Scan for the cell matching the given text and deliver its (X, Y) coordinate at center. 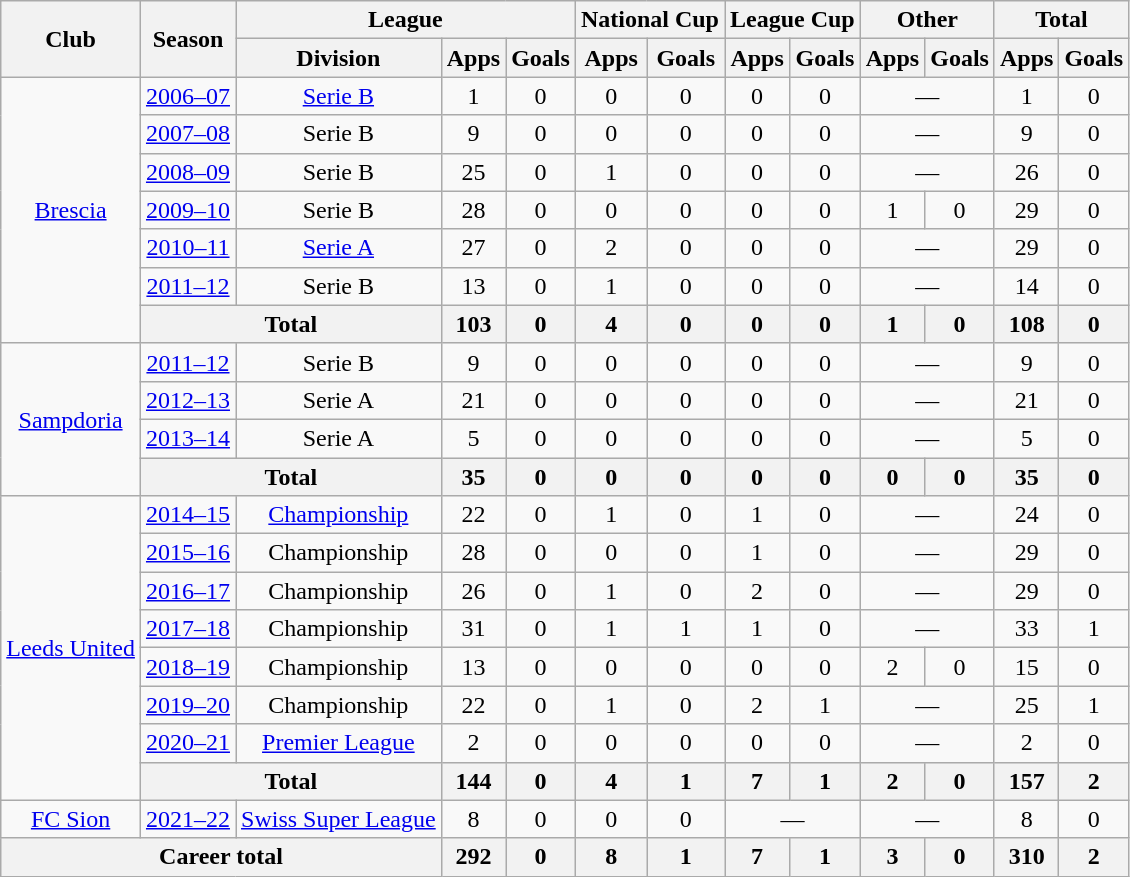
14 (1026, 286)
2015–16 (188, 553)
15 (1026, 667)
Other (927, 20)
Leeds United (71, 648)
2020–21 (188, 743)
310 (1026, 857)
157 (1026, 781)
Premier League (339, 743)
2010–11 (188, 248)
33 (1026, 629)
2009–10 (188, 210)
2017–18 (188, 629)
National Cup (650, 20)
Season (188, 39)
292 (473, 857)
24 (1026, 515)
144 (473, 781)
Career total (221, 857)
2006–07 (188, 96)
2021–22 (188, 819)
Sampdoria (71, 419)
Division (339, 58)
FC Sion (71, 819)
Swiss Super League (339, 819)
2012–13 (188, 400)
3 (892, 857)
2013–14 (188, 438)
27 (473, 248)
2018–19 (188, 667)
Brescia (71, 210)
2008–09 (188, 172)
League (406, 20)
103 (473, 324)
League Cup (792, 20)
2014–15 (188, 515)
31 (473, 629)
2019–20 (188, 705)
108 (1026, 324)
2007–08 (188, 134)
Club (71, 39)
2016–17 (188, 591)
